Provide the [X, Y] coordinate of the cell's center where the given text is located.  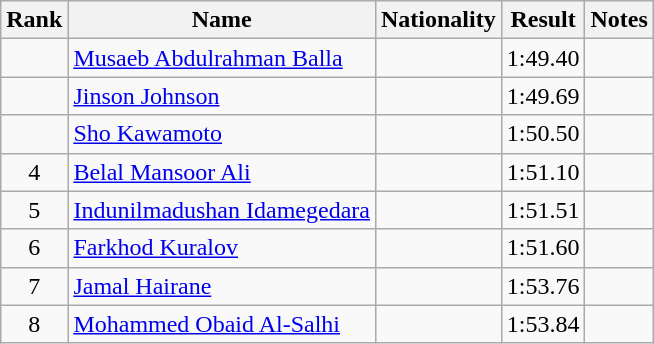
1:53.76 [543, 286]
1:51.60 [543, 248]
1:50.50 [543, 134]
Result [543, 20]
Mohammed Obaid Al-Salhi [222, 324]
Jamal Hairane [222, 286]
5 [34, 210]
6 [34, 248]
1:51.10 [543, 172]
1:53.84 [543, 324]
1:49.69 [543, 96]
Name [222, 20]
Rank [34, 20]
Belal Mansoor Ali [222, 172]
Nationality [438, 20]
4 [34, 172]
8 [34, 324]
Indunilmadushan Idamegedara [222, 210]
Sho Kawamoto [222, 134]
1:49.40 [543, 58]
Musaeb Abdulrahman Balla [222, 58]
Farkhod Kuralov [222, 248]
Jinson Johnson [222, 96]
Notes [619, 20]
7 [34, 286]
1:51.51 [543, 210]
